Scan for the cell matching the given text and deliver its (X, Y) coordinate at center. 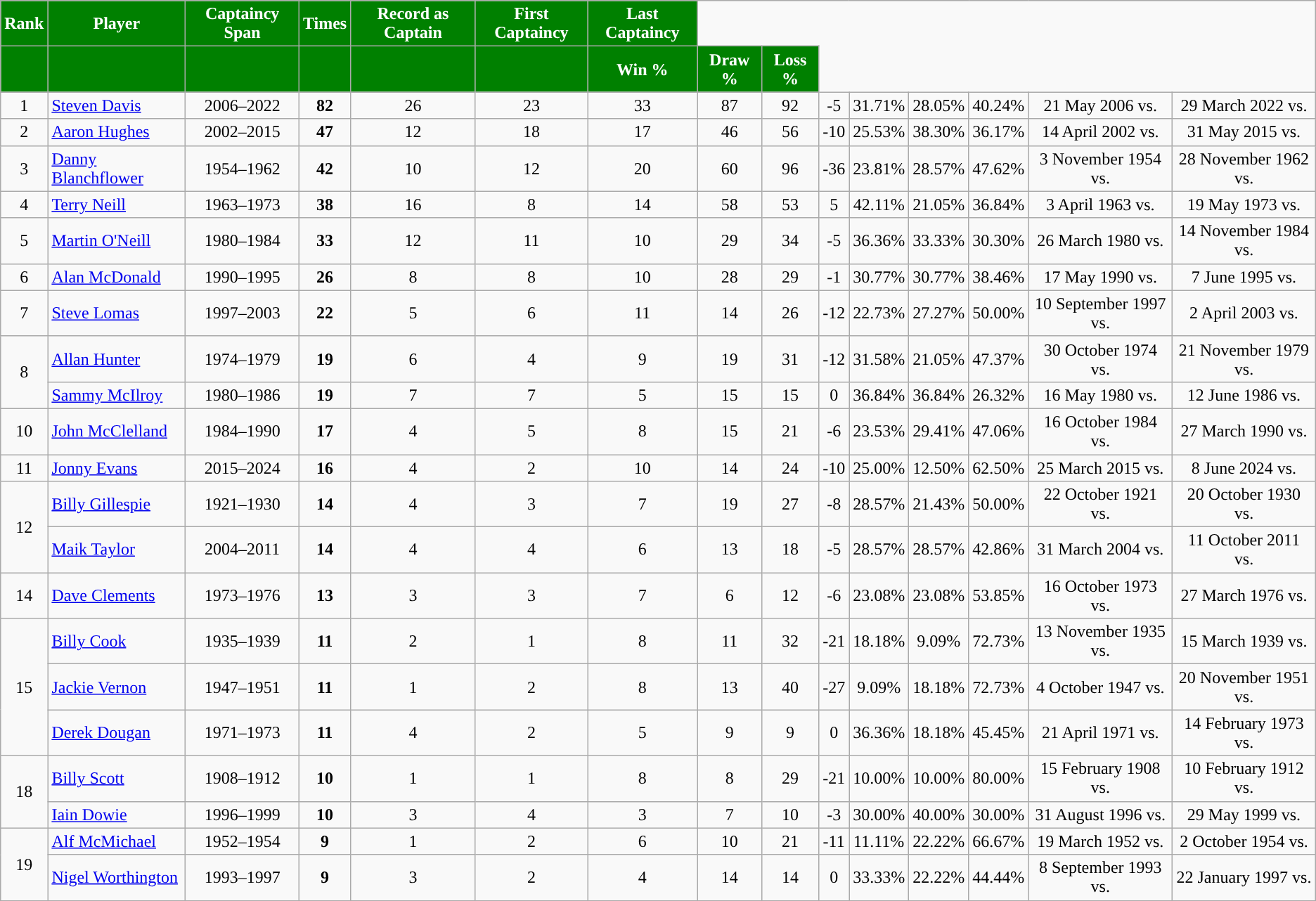
7 June 1995 vs. (1244, 277)
20 October 1930 vs. (1244, 505)
38 (325, 205)
47.37% (998, 358)
Rank (24, 24)
4 October 1947 vs. (1101, 687)
32 (790, 641)
14 April 2002 vs. (1101, 132)
31 March 2004 vs. (1101, 550)
31 August 1996 vs. (1101, 815)
1908–1912 (242, 779)
Steve Lomas (117, 313)
11.11% (879, 841)
1993–1997 (242, 877)
38.30% (939, 132)
25.00% (879, 467)
2 April 2003 vs. (1244, 313)
Nigel Worthington (117, 877)
Iain Dowie (117, 815)
Loss % (790, 69)
Last Captaincy (643, 24)
92 (790, 105)
-36 (834, 169)
Derek Dougan (117, 732)
Billy Scott (117, 779)
31 May 2015 vs. (1244, 132)
30 October 1974 vs. (1101, 358)
-1 (834, 277)
13 November 1935 vs. (1101, 641)
27 (790, 505)
25.53% (879, 132)
1954–1962 (242, 169)
Jonny Evans (117, 467)
46 (730, 132)
1952–1954 (242, 841)
21.43% (939, 505)
28.05% (939, 105)
45.45% (998, 732)
42.86% (998, 550)
12 June 1986 vs. (1244, 395)
21 May 2006 vs. (1101, 105)
Player (117, 24)
John McClelland (117, 432)
Record as Captain (413, 24)
16 October 1973 vs. (1101, 596)
28 (730, 277)
1997–2003 (242, 313)
36.17% (998, 132)
Steven Davis (117, 105)
1973–1976 (242, 596)
14 February 1973 vs. (1244, 732)
22 October 1921 vs. (1101, 505)
Martin O'Neill (117, 240)
1996–1999 (242, 815)
47 (325, 132)
1963–1973 (242, 205)
2002–2015 (242, 132)
66.67% (998, 841)
Captaincy Span (242, 24)
14 November 1984 vs. (1244, 240)
34 (790, 240)
3 November 1954 vs. (1101, 169)
19 March 1952 vs. (1101, 841)
Maik Taylor (117, 550)
42.11% (879, 205)
Alan McDonald (117, 277)
Alf McMichael (117, 841)
22.73% (879, 313)
28 November 1962 vs. (1244, 169)
2 October 1954 vs. (1244, 841)
42 (325, 169)
2015–2024 (242, 467)
53 (790, 205)
38.46% (998, 277)
1984–1990 (242, 432)
Billy Cook (117, 641)
40.24% (998, 105)
2006–2022 (242, 105)
30.30% (998, 240)
Billy Gillespie (117, 505)
1971–1973 (242, 732)
16 October 1984 vs. (1101, 432)
Win % (643, 69)
26.32% (998, 395)
80.00% (998, 779)
29 March 2022 vs. (1244, 105)
31.58% (879, 358)
31.71% (879, 105)
21 November 1979 vs. (1244, 358)
56 (790, 132)
27 March 1976 vs. (1244, 596)
60 (730, 169)
23.53% (879, 432)
31 (790, 358)
16 May 1980 vs. (1101, 395)
19 May 1973 vs. (1244, 205)
24 (790, 467)
Dave Clements (117, 596)
2004–2011 (242, 550)
Jackie Vernon (117, 687)
47.62% (998, 169)
8 June 2024 vs. (1244, 467)
12.50% (939, 467)
29 May 1999 vs. (1244, 815)
1935–1939 (242, 641)
47.06% (998, 432)
29.41% (939, 432)
96 (790, 169)
53.85% (998, 596)
22 January 1997 vs. (1244, 877)
1921–1930 (242, 505)
-8 (834, 505)
40.00% (939, 815)
1947–1951 (242, 687)
15 March 1939 vs. (1244, 641)
58 (730, 205)
1974–1979 (242, 358)
First Captaincy (531, 24)
-3 (834, 815)
27.27% (939, 313)
10 September 1997 vs. (1101, 313)
21 April 1971 vs. (1101, 732)
Danny Blanchflower (117, 169)
-27 (834, 687)
44.44% (998, 877)
3 April 1963 vs. (1101, 205)
26 March 1980 vs. (1101, 240)
-11 (834, 841)
10 February 1912 vs. (1244, 779)
Allan Hunter (117, 358)
20 November 1951 vs. (1244, 687)
15 February 1908 vs. (1101, 779)
1990–1995 (242, 277)
87 (730, 105)
17 May 1990 vs. (1101, 277)
40 (790, 687)
82 (325, 105)
27 March 1990 vs. (1244, 432)
11 October 2011 vs. (1244, 550)
Times (325, 24)
23 (531, 105)
22 (325, 313)
Aaron Hughes (117, 132)
23.81% (879, 169)
25 March 2015 vs. (1101, 467)
20 (643, 169)
Draw % (730, 69)
1980–1986 (242, 395)
8 September 1993 vs. (1101, 877)
1980–1984 (242, 240)
Sammy McIlroy (117, 395)
Terry Neill (117, 205)
62.50% (998, 467)
